Output the [x, y] coordinate of the center of the cell containing the given text.  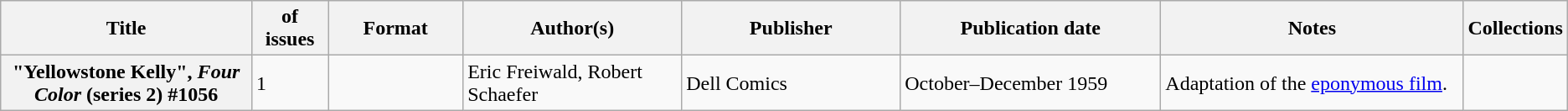
Publisher [791, 29]
"Yellowstone Kelly", Four Color (series 2) #1056 [126, 82]
Eric Freiwald, Robert Schaefer [573, 82]
October–December 1959 [1030, 82]
Collections [1515, 29]
Title [126, 29]
Notes [1312, 29]
Author(s) [573, 29]
of issues [290, 29]
1 [290, 82]
Publication date [1030, 29]
Dell Comics [791, 82]
Adaptation of the eponymous film. [1312, 82]
Format [395, 29]
